Return [X, Y] of the center of cell containing provided text 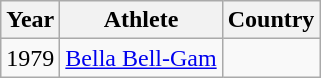
Country [271, 20]
Athlete [141, 20]
1979 [30, 58]
Year [30, 20]
Bella Bell-Gam [141, 58]
